Find where the given text appears and provide that cell's center as [x, y] coordinate. 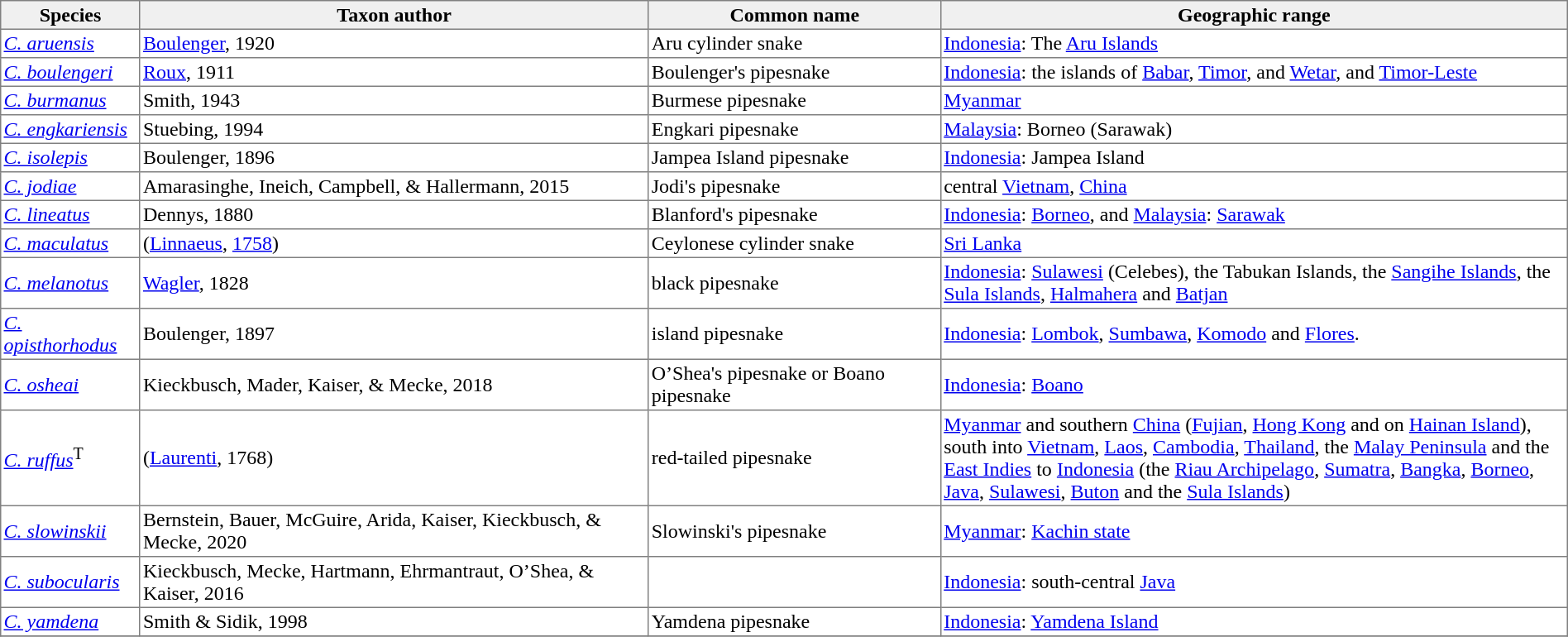
C. boulengeri [70, 72]
C. lineatus [70, 214]
Geographic range [1254, 15]
Yamdena pipesnake [794, 621]
Indonesia: Yamdena Island [1254, 621]
C. maculatus [70, 243]
Burmese pipesnake [794, 100]
C. aruensis [70, 43]
Sri Lanka [1254, 243]
Smith & Sidik, 1998 [394, 621]
C. osheai [70, 385]
Indonesia: Boano [1254, 385]
Taxon author [394, 15]
Indonesia: The Aru Islands [1254, 43]
Aru cylinder snake [794, 43]
Boulenger, 1896 [394, 157]
Indonesia: Borneo, and Malaysia: Sarawak [1254, 214]
Stuebing, 1994 [394, 129]
Roux, 1911 [394, 72]
Indonesia: Sulawesi (Celebes), the Tabukan Islands, the Sangihe Islands, the Sula Islands, Halmahera and Batjan [1254, 283]
Amarasinghe, Ineich, Campbell, & Hallermann, 2015 [394, 186]
C. opisthorhodus [70, 334]
C. isolepis [70, 157]
(Laurenti, 1768) [394, 458]
Kieckbusch, Mecke, Hartmann, Ehrmantraut, O’Shea, & Kaiser, 2016 [394, 582]
Indonesia: Lombok, Sumbawa, Komodo and Flores. [1254, 334]
C. ruffusT [70, 458]
C. melanotus [70, 283]
Species [70, 15]
Boulenger's pipesnake [794, 72]
Smith, 1943 [394, 100]
Blanford's pipesnake [794, 214]
Boulenger, 1920 [394, 43]
Indonesia: south-central Java [1254, 582]
Jampea Island pipesnake [794, 157]
C. jodiae [70, 186]
central Vietnam, China [1254, 186]
Bernstein, Bauer, McGuire, Arida, Kaiser, Kieckbusch, & Mecke, 2020 [394, 531]
black pipesnake [794, 283]
C. yamdena [70, 621]
red-tailed pipesnake [794, 458]
Indonesia: Jampea Island [1254, 157]
Wagler, 1828 [394, 283]
Boulenger, 1897 [394, 334]
Ceylonese cylinder snake [794, 243]
(Linnaeus, 1758) [394, 243]
C. burmanus [70, 100]
C. subocularis [70, 582]
Dennys, 1880 [394, 214]
C. engkariensis [70, 129]
island pipesnake [794, 334]
Jodi's pipesnake [794, 186]
C. slowinskii [70, 531]
Engkari pipesnake [794, 129]
Kieckbusch, Mader, Kaiser, & Mecke, 2018 [394, 385]
Myanmar [1254, 100]
Common name [794, 15]
Indonesia: the islands of Babar, Timor, and Wetar, and Timor-Leste [1254, 72]
Myanmar: Kachin state [1254, 531]
Slowinski's pipesnake [794, 531]
O’Shea's pipesnake or Boano pipesnake [794, 385]
Malaysia: Borneo (Sarawak) [1254, 129]
